Detect which cell encompasses the target text, then output its (x, y) center coordinate. 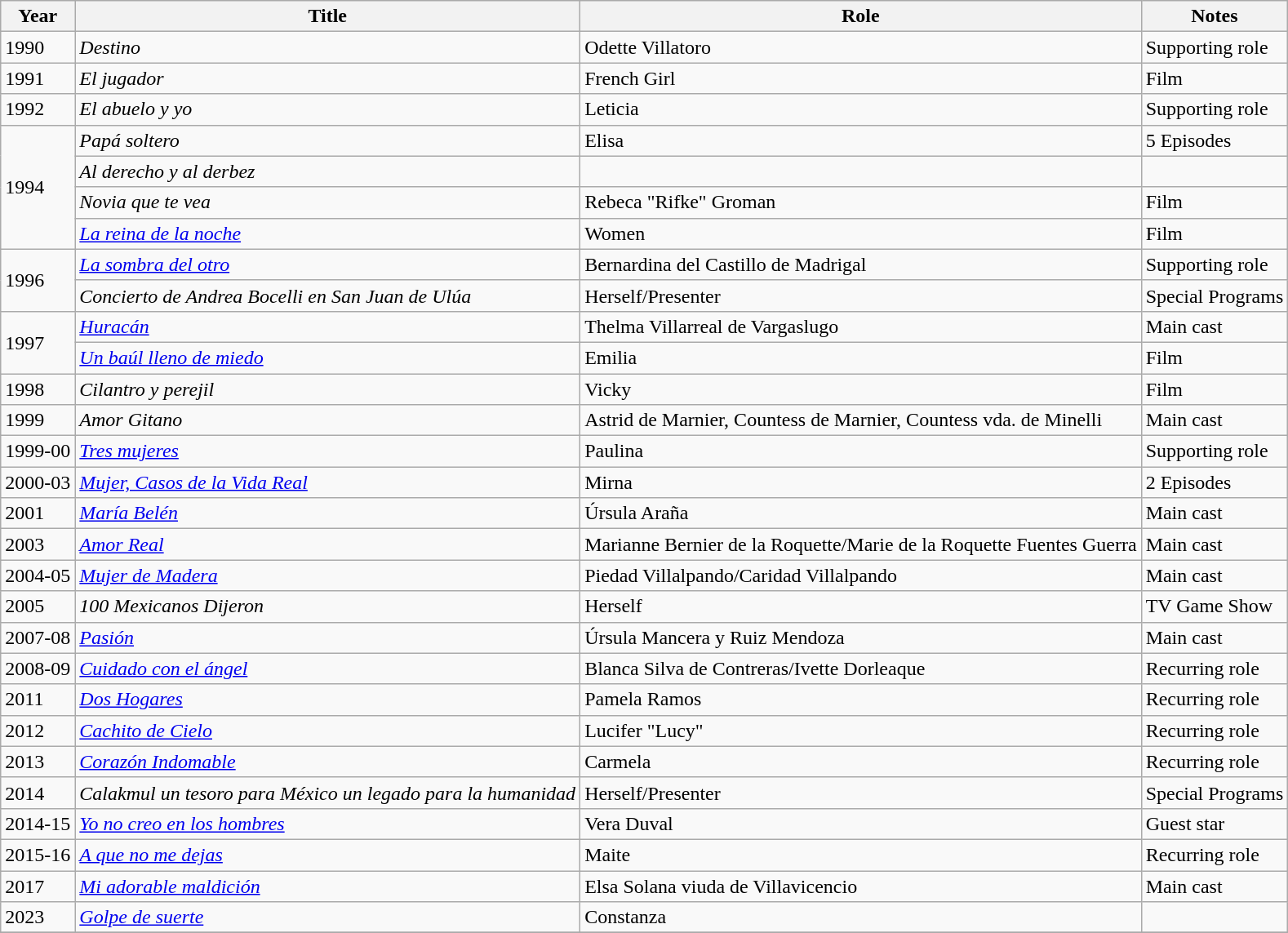
Mujer de Madera (328, 575)
1999 (38, 420)
1997 (38, 342)
Mi adorable maldición (328, 886)
1996 (38, 280)
Rebeca "Rifke" Groman (860, 202)
Blanca Silva de Contreras/Ivette Dorleaque (860, 669)
Guest star (1215, 824)
French Girl (860, 78)
Astrid de Marnier, Countess de Marnier, Countess vda. de Minelli (860, 420)
Amor Real (328, 544)
Role (860, 16)
Herself (860, 606)
Calakmul un tesoro para México un legado para la humanidad (328, 793)
Title (328, 16)
Emilia (860, 358)
Cilantro y perejil (328, 389)
La sombra del otro (328, 264)
Novia que te vea (328, 202)
2012 (38, 731)
Úrsula Araña (860, 513)
1992 (38, 109)
Amor Gitano (328, 420)
100 Mexicanos Dijeron (328, 606)
A que no me dejas (328, 855)
Carmela (860, 762)
2001 (38, 513)
5 Episodes (1215, 140)
2017 (38, 886)
Mirna (860, 482)
Papá soltero (328, 140)
María Belén (328, 513)
Úrsula Mancera y Ruiz Mendoza (860, 638)
2014-15 (38, 824)
Elsa Solana viuda de Villavicencio (860, 886)
2005 (38, 606)
Concierto de Andrea Bocelli en San Juan de Ulúa (328, 295)
2013 (38, 762)
Dos Hogares (328, 700)
La reina de la noche (328, 233)
Pamela Ramos (860, 700)
Destino (328, 47)
1994 (38, 187)
1990 (38, 47)
Elisa (860, 140)
Vera Duval (860, 824)
Leticia (860, 109)
2008-09 (38, 669)
2011 (38, 700)
Women (860, 233)
Maite (860, 855)
Thelma Villarreal de Vargaslugo (860, 327)
Notes (1215, 16)
Corazón Indomable (328, 762)
2004-05 (38, 575)
1998 (38, 389)
Golpe de suerte (328, 917)
2023 (38, 917)
2003 (38, 544)
Cuidado con el ángel (328, 669)
El abuelo y yo (328, 109)
Marianne Bernier de la Roquette/Marie de la Roquette Fuentes Guerra (860, 544)
Pasión (328, 638)
1991 (38, 78)
Paulina (860, 451)
2014 (38, 793)
2 Episodes (1215, 482)
2015-16 (38, 855)
2007-08 (38, 638)
Tres mujeres (328, 451)
Constanza (860, 917)
El jugador (328, 78)
2000-03 (38, 482)
TV Game Show (1215, 606)
Year (38, 16)
Vicky (860, 389)
Al derecho y al derbez (328, 171)
Bernardina del Castillo de Madrigal (860, 264)
Yo no creo en los hombres (328, 824)
Huracán (328, 327)
1999-00 (38, 451)
Piedad Villalpando/Caridad Villalpando (860, 575)
Mujer, Casos de la Vida Real (328, 482)
Cachito de Cielo (328, 731)
Lucifer "Lucy" (860, 731)
Odette Villatoro (860, 47)
Un baúl lleno de miedo (328, 358)
